Extract the [X, Y] coordinate from the center of the cell holding the provided text.  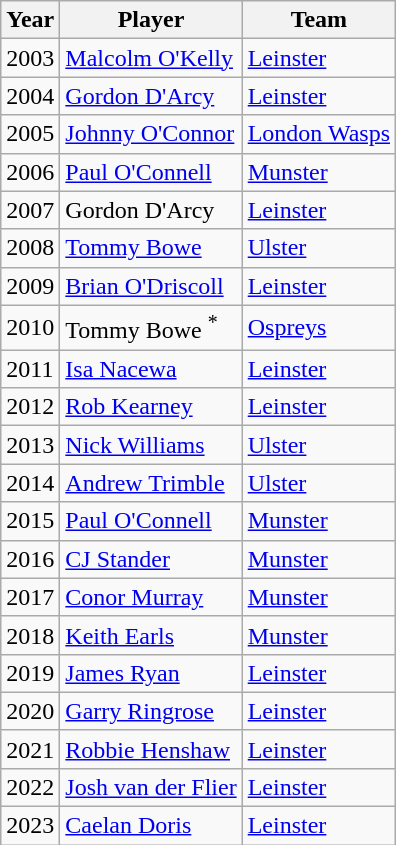
2014 [30, 483]
CJ Stander [151, 559]
2021 [30, 749]
Isa Nacewa [151, 369]
2010 [30, 328]
Caelan Doris [151, 826]
Rob Kearney [151, 407]
James Ryan [151, 673]
Josh van der Flier [151, 787]
London Wasps [318, 134]
2019 [30, 673]
Johnny O'Connor [151, 134]
Year [30, 20]
Nick Williams [151, 445]
2005 [30, 134]
2020 [30, 711]
Tommy Bowe * [151, 328]
Robbie Henshaw [151, 749]
2008 [30, 248]
Andrew Trimble [151, 483]
2006 [30, 172]
Ospreys [318, 328]
2009 [30, 286]
2013 [30, 445]
2023 [30, 826]
2016 [30, 559]
2012 [30, 407]
Garry Ringrose [151, 711]
2004 [30, 96]
2015 [30, 521]
Tommy Bowe [151, 248]
Player [151, 20]
2017 [30, 597]
Malcolm O'Kelly [151, 58]
Team [318, 20]
Conor Murray [151, 597]
2011 [30, 369]
Brian O'Driscoll [151, 286]
Keith Earls [151, 635]
2018 [30, 635]
2003 [30, 58]
2022 [30, 787]
2007 [30, 210]
